Output the (X, Y) coordinate of the center of the cell containing the given text.  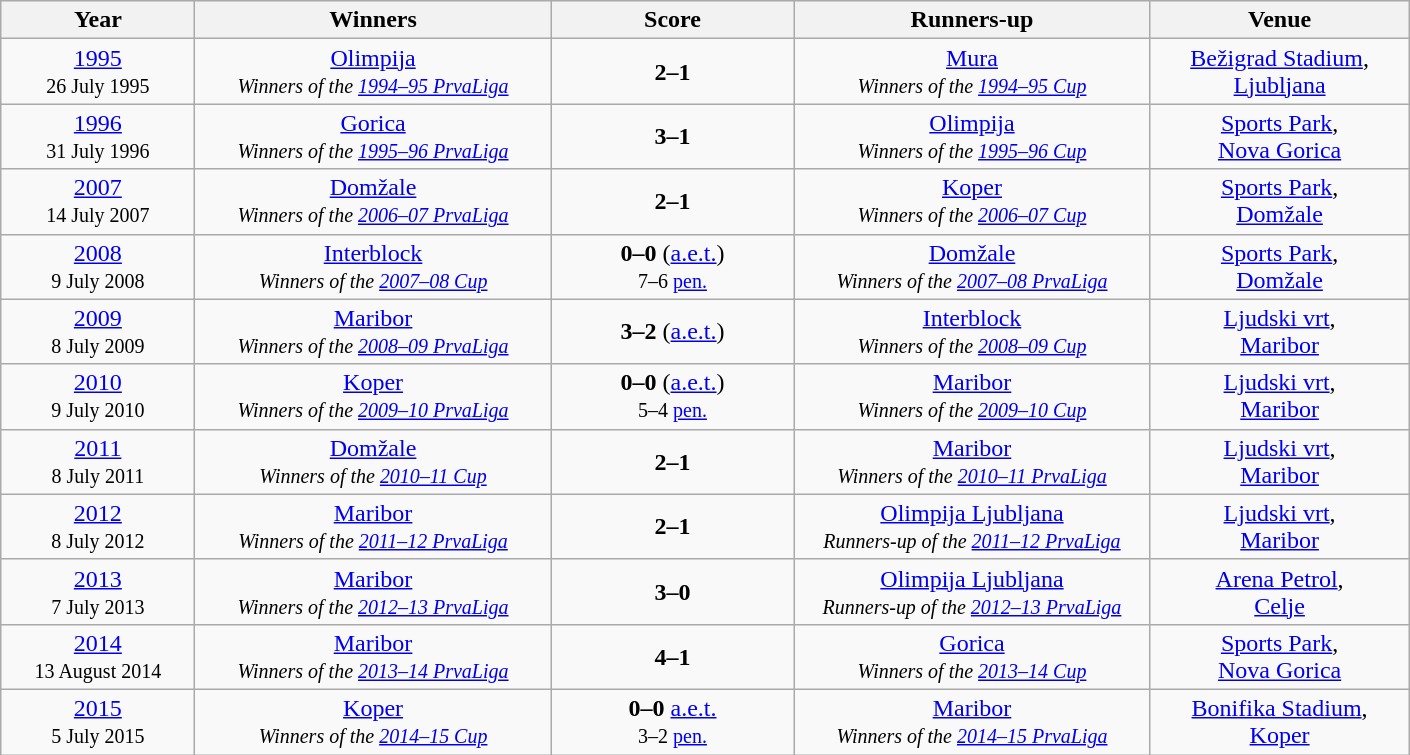
Venue (1280, 20)
Gorica Winners of the 2013–14 Cup (972, 656)
20155 July 2015 (98, 722)
Interblock Winners of the 2008–09 Cup (972, 332)
Olimpija Winners of the 1994–95 PrvaLiga (373, 72)
Mura Winners of the 1994–95 Cup (972, 72)
0–0 a.e.t. 3–2 pen. (672, 722)
4–1 (672, 656)
Maribor Winners of the 2014–15 PrvaLiga (972, 722)
Bonifika Stadium,Koper (1280, 722)
199526 July 1995 (98, 72)
Olimpija Ljubljana Runners-up of the 2012–13 PrvaLiga (972, 592)
0–0 (a.e.t.) 7–6 pen. (672, 266)
InterblockWinners of the 2007–08 Cup (373, 266)
0–0 (a.e.t.) 5–4 pen. (672, 396)
Domžale Winners of the 2007–08 PrvaLiga (972, 266)
Maribor Winners of the 2011–12 PrvaLiga (373, 526)
Gorica Winners of the 1995–96 PrvaLiga (373, 136)
Score (672, 20)
20118 July 2011 (98, 462)
20137 July 2013 (98, 592)
20109 July 2010 (98, 396)
Maribor Winners of the 2012–13 PrvaLiga (373, 592)
3–1 (672, 136)
20098 July 2009 (98, 332)
KoperWinners of the 2006–07 Cup (972, 202)
Bežigrad Stadium,Ljubljana (1280, 72)
199631 July 1996 (98, 136)
3–0 (672, 592)
Maribor Winners of the 2010–11 PrvaLiga (972, 462)
Runners-up (972, 20)
201413 August 2014 (98, 656)
Domžale Winners of the 2006–07 PrvaLiga (373, 202)
Koper Winners of the 2014–15 Cup (373, 722)
Maribor Winners of the 2008–09 PrvaLiga (373, 332)
Winners (373, 20)
Koper Winners of the 2009–10 PrvaLiga (373, 396)
Maribor Winners of the 2013–14 PrvaLiga (373, 656)
Maribor Winners of the 2009–10 Cup (972, 396)
Olimpija Winners of the 1995–96 Cup (972, 136)
Domžale Winners of the 2010–11 Cup (373, 462)
3–2 (a.e.t.) (672, 332)
20089 July 2008 (98, 266)
200714 July 2007 (98, 202)
Year (98, 20)
20128 July 2012 (98, 526)
Arena Petrol,Celje (1280, 592)
Olimpija Ljubljana Runners-up of the 2011–12 PrvaLiga (972, 526)
